Detect which cell encompasses the target text, then output its (x, y) center coordinate. 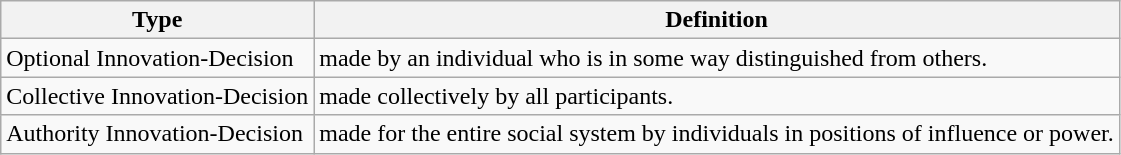
made by an individual who is in some way distinguished from others. (717, 58)
made for the entire social system by individuals in positions of influence or power. (717, 134)
Definition (717, 20)
Optional Innovation-Decision (158, 58)
Authority Innovation-Decision (158, 134)
Type (158, 20)
made collectively by all participants. (717, 96)
Collective Innovation-Decision (158, 96)
